Pinpoint the cell where the given text exists, returning its [x, y] midpoint coordinate. 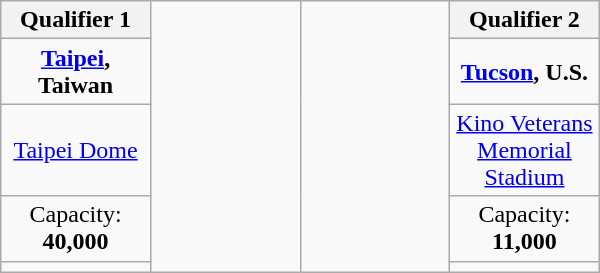
Qualifier 2 [525, 20]
Qualifier 1 [76, 20]
Tucson, U.S. [525, 72]
Capacity: 40,000 [76, 228]
Capacity: 11,000 [525, 228]
Taipei, Taiwan [76, 72]
Taipei Dome [76, 150]
Kino Veterans Memorial Stadium [525, 150]
